Find where the given text appears and provide that cell's center as (x, y) coordinate. 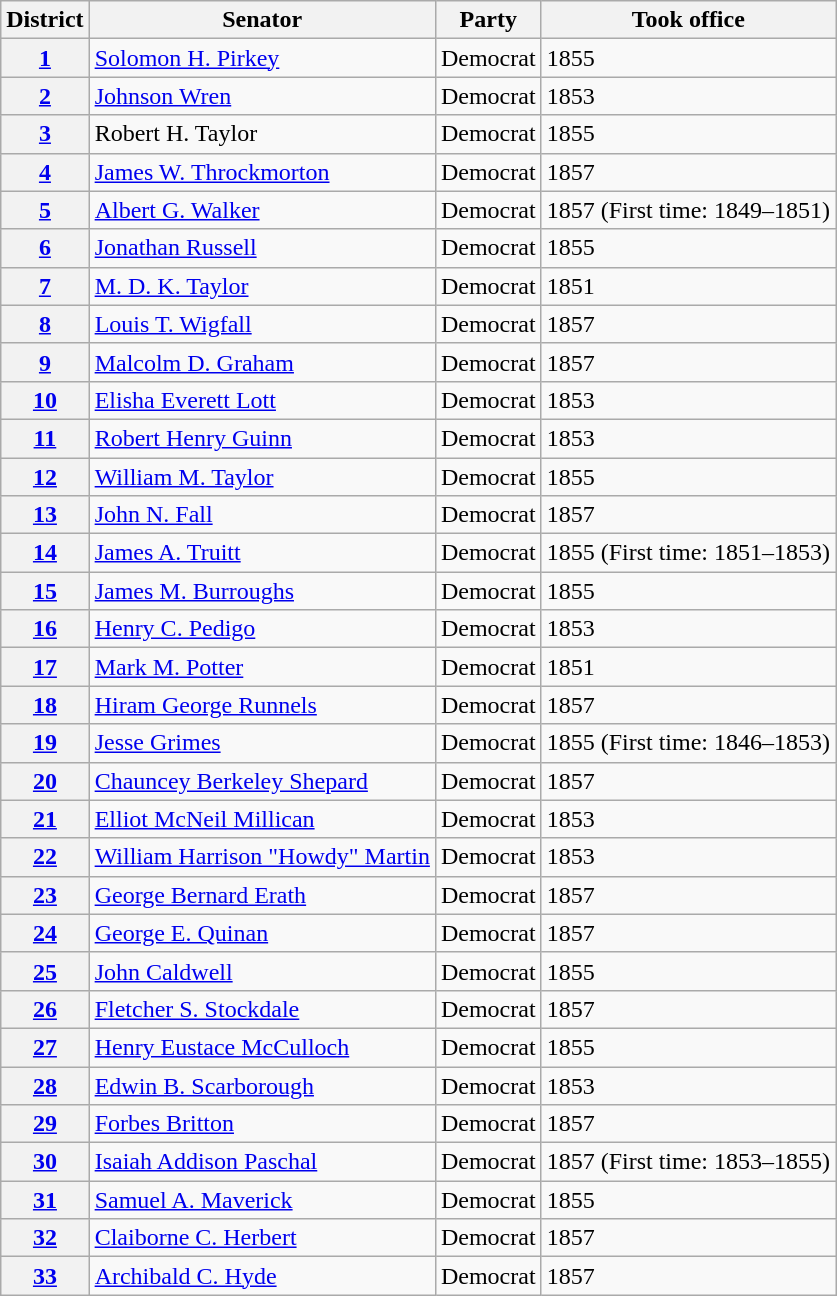
Jonathan Russell (262, 248)
Claiborne C. Herbert (262, 1238)
24 (45, 933)
Louis T. Wigfall (262, 324)
Party (488, 20)
27 (45, 1047)
12 (45, 477)
John Caldwell (262, 971)
1857 (First time: 1853–1855) (688, 1162)
1 (45, 58)
John N. Fall (262, 515)
30 (45, 1162)
William Harrison "Howdy" Martin (262, 857)
21 (45, 819)
1857 (First time: 1849–1851) (688, 210)
4 (45, 172)
2 (45, 96)
11 (45, 438)
20 (45, 781)
Elisha Everett Lott (262, 400)
Senator (262, 20)
Samuel A. Maverick (262, 1200)
James W. Throckmorton (262, 172)
33 (45, 1276)
16 (45, 629)
Hiram George Runnels (262, 705)
M. D. K. Taylor (262, 286)
Henry C. Pedigo (262, 629)
32 (45, 1238)
6 (45, 248)
29 (45, 1124)
Isaiah Addison Paschal (262, 1162)
10 (45, 400)
28 (45, 1085)
14 (45, 553)
Mark M. Potter (262, 667)
19 (45, 743)
Took office (688, 20)
13 (45, 515)
George E. Quinan (262, 933)
Fletcher S. Stockdale (262, 1009)
Robert Henry Guinn (262, 438)
Johnson Wren (262, 96)
James A. Truitt (262, 553)
9 (45, 362)
23 (45, 895)
7 (45, 286)
22 (45, 857)
1855 (First time: 1846–1853) (688, 743)
Henry Eustace McCulloch (262, 1047)
26 (45, 1009)
Edwin B. Scarborough (262, 1085)
5 (45, 210)
Malcolm D. Graham (262, 362)
James M. Burroughs (262, 591)
Forbes Britton (262, 1124)
Robert H. Taylor (262, 134)
15 (45, 591)
25 (45, 971)
1855 (First time: 1851–1853) (688, 553)
Elliot McNeil Millican (262, 819)
31 (45, 1200)
William M. Taylor (262, 477)
17 (45, 667)
8 (45, 324)
18 (45, 705)
Archibald C. Hyde (262, 1276)
Albert G. Walker (262, 210)
District (45, 20)
George Bernard Erath (262, 895)
Jesse Grimes (262, 743)
Solomon H. Pirkey (262, 58)
3 (45, 134)
Chauncey Berkeley Shepard (262, 781)
